Capture the cell that displays the provided text and extract its (X, Y) central coordinate. 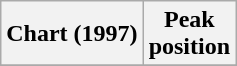
Chart (1997) (72, 34)
Peakposition (189, 34)
